Return [x, y] of the center of cell containing provided text 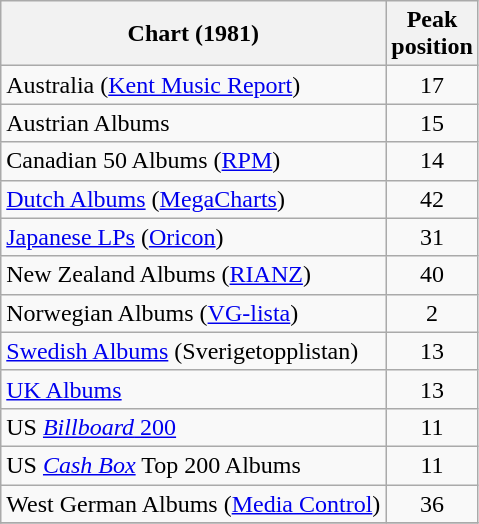
42 [432, 199]
Austrian Albums [194, 123]
New Zealand Albums (RIANZ) [194, 275]
Peakposition [432, 34]
40 [432, 275]
36 [432, 503]
15 [432, 123]
17 [432, 85]
UK Albums [194, 389]
Norwegian Albums (VG-lista) [194, 313]
Dutch Albums (MegaCharts) [194, 199]
Japanese LPs (Oricon) [194, 237]
14 [432, 161]
US Cash Box Top 200 Albums [194, 465]
Canadian 50 Albums (RPM) [194, 161]
Australia (Kent Music Report) [194, 85]
Chart (1981) [194, 34]
West German Albums (Media Control) [194, 503]
2 [432, 313]
31 [432, 237]
US Billboard 200 [194, 427]
Swedish Albums (Sverigetopplistan) [194, 351]
